Return the (x, y) coordinate for the center point of the cell that contains the specified text.  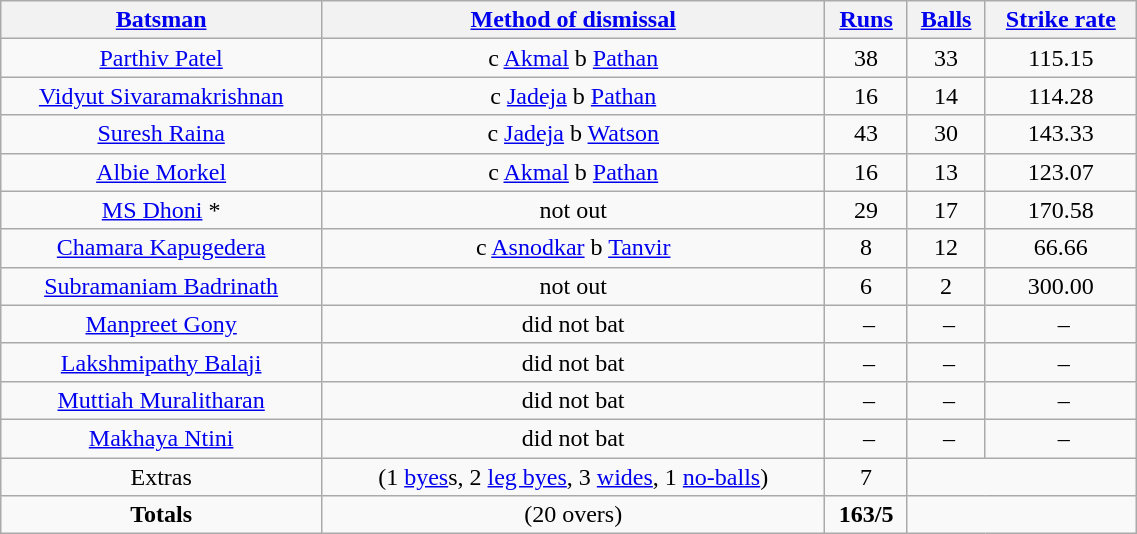
(20 overs) (574, 515)
Muttiah Muralitharan (162, 400)
Parthiv Patel (162, 58)
c Asnodkar b Tanvir (574, 248)
(1 byess, 2 leg byes, 3 wides, 1 no-balls) (574, 477)
Method of dismissal (574, 20)
114.28 (1061, 96)
c Jadeja b Watson (574, 134)
Manpreet Gony (162, 324)
29 (866, 210)
12 (946, 248)
Strike rate (1061, 20)
300.00 (1061, 286)
Albie Morkel (162, 172)
115.15 (1061, 58)
163/5 (866, 515)
143.33 (1061, 134)
38 (866, 58)
66.66 (1061, 248)
Chamara Kapugedera (162, 248)
43 (866, 134)
Suresh Raina (162, 134)
Makhaya Ntini (162, 438)
Lakshmipathy Balaji (162, 362)
Batsman (162, 20)
123.07 (1061, 172)
2 (946, 286)
170.58 (1061, 210)
7 (866, 477)
17 (946, 210)
Subramaniam Badrinath (162, 286)
13 (946, 172)
MS Dhoni * (162, 210)
33 (946, 58)
Runs (866, 20)
14 (946, 96)
Extras (162, 477)
8 (866, 248)
c Jadeja b Pathan (574, 96)
30 (946, 134)
Vidyut Sivaramakrishnan (162, 96)
Totals (162, 515)
6 (866, 286)
Balls (946, 20)
